Capture the cell that displays the provided text and extract its [x, y] central coordinate. 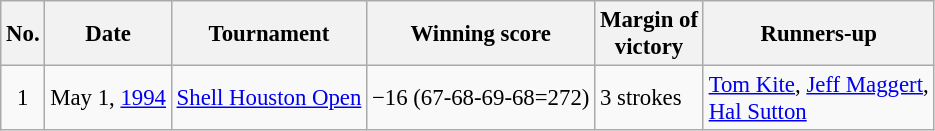
Tom Kite, Jeff Maggert, Hal Sutton [818, 98]
1 [23, 98]
Margin ofvictory [650, 34]
3 strokes [650, 98]
Shell Houston Open [268, 98]
May 1, 1994 [108, 98]
Winning score [481, 34]
No. [23, 34]
Tournament [268, 34]
−16 (67-68-69-68=272) [481, 98]
Date [108, 34]
Runners-up [818, 34]
